Identify which cell holds the provided text, then report its (X, Y) central coordinate. 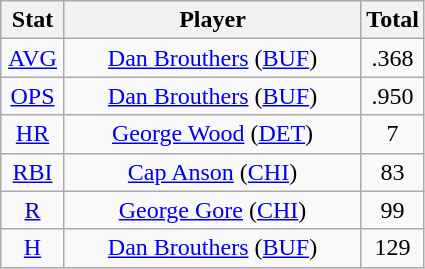
RBI (33, 172)
OPS (33, 96)
Stat (33, 20)
99 (393, 210)
7 (393, 134)
George Gore (CHI) (212, 210)
129 (393, 248)
.368 (393, 58)
Player (212, 20)
R (33, 210)
AVG (33, 58)
Cap Anson (CHI) (212, 172)
Total (393, 20)
.950 (393, 96)
H (33, 248)
HR (33, 134)
George Wood (DET) (212, 134)
83 (393, 172)
